Determine the (x, y) coordinate at the center of the cell enclosing the given text.  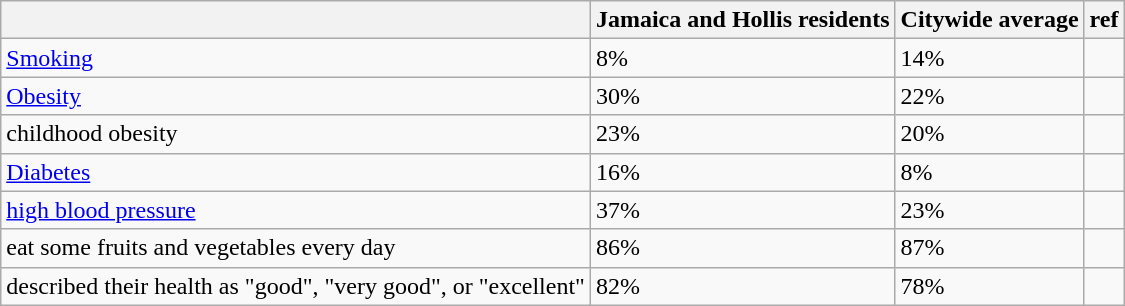
86% (742, 248)
ref (1104, 20)
Jamaica and Hollis residents (742, 20)
16% (742, 172)
87% (990, 248)
20% (990, 134)
childhood obesity (296, 134)
Obesity (296, 96)
30% (742, 96)
Citywide average (990, 20)
82% (742, 286)
Smoking (296, 58)
high blood pressure (296, 210)
Diabetes (296, 172)
described their health as "good", "very good", or "excellent" (296, 286)
22% (990, 96)
37% (742, 210)
78% (990, 286)
eat some fruits and vegetables every day (296, 248)
14% (990, 58)
